Find where the given text appears and provide that cell's center as [X, Y] coordinate. 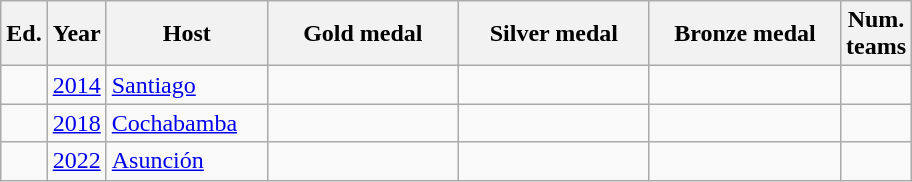
Silver medal [554, 34]
Year [76, 34]
Bronze medal [744, 34]
Gold medal [362, 34]
Host [186, 34]
Num.teams [876, 34]
Cochabamba [186, 123]
Asunción [186, 161]
2018 [76, 123]
Ed. [24, 34]
Santiago [186, 85]
2014 [76, 85]
2022 [76, 161]
